From the cell containing the given text, extract its center point as (x, y) coordinate. 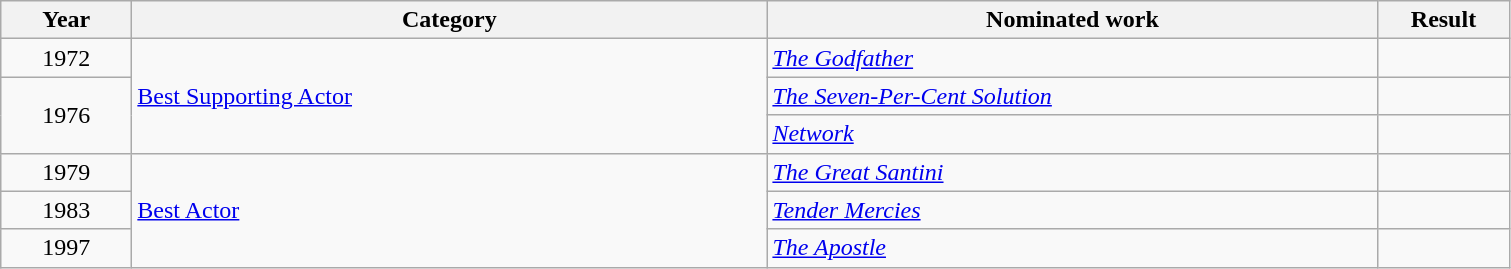
1972 (66, 58)
1983 (66, 210)
Category (450, 20)
Nominated work (1072, 20)
Result (1444, 20)
Best Actor (450, 210)
The Apostle (1072, 248)
1997 (66, 248)
The Godfather (1072, 58)
The Seven-Per-Cent Solution (1072, 96)
1979 (66, 172)
The Great Santini (1072, 172)
Network (1072, 134)
Year (66, 20)
Tender Mercies (1072, 210)
1976 (66, 115)
Best Supporting Actor (450, 96)
